Detect which cell encompasses the target text, then output its [X, Y] center coordinate. 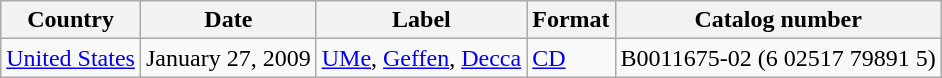
Date [228, 20]
UMe, Geffen, Decca [422, 58]
B0011675-02 (6 02517 79891 5) [778, 58]
Country [71, 20]
Label [422, 20]
Catalog number [778, 20]
CD [571, 58]
January 27, 2009 [228, 58]
Format [571, 20]
United States [71, 58]
